Search for the cell housing the specified text and yield its (X, Y) center coordinate. 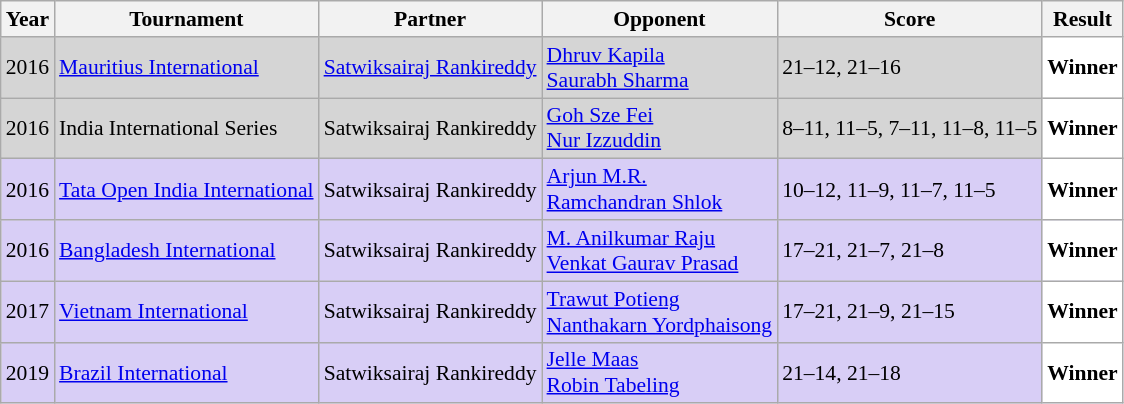
Bangladesh International (186, 250)
M. Anilkumar Raju Venkat Gaurav Prasad (660, 250)
8–11, 11–5, 7–11, 11–8, 11–5 (910, 128)
Vietnam International (186, 312)
Trawut Potieng Nanthakarn Yordphaisong (660, 312)
Jelle Maas Robin Tabeling (660, 372)
17–21, 21–9, 21–15 (910, 312)
2017 (28, 312)
Tournament (186, 19)
Dhruv Kapila Saurabh Sharma (660, 68)
Tata Open India International (186, 190)
Year (28, 19)
India International Series (186, 128)
Opponent (660, 19)
21–12, 21–16 (910, 68)
Brazil International (186, 372)
Mauritius International (186, 68)
Score (910, 19)
Arjun M.R. Ramchandran Shlok (660, 190)
17–21, 21–7, 21–8 (910, 250)
Partner (430, 19)
Result (1082, 19)
21–14, 21–18 (910, 372)
2019 (28, 372)
Goh Sze Fei Nur Izzuddin (660, 128)
10–12, 11–9, 11–7, 11–5 (910, 190)
